Search for the cell housing the specified text and yield its (x, y) center coordinate. 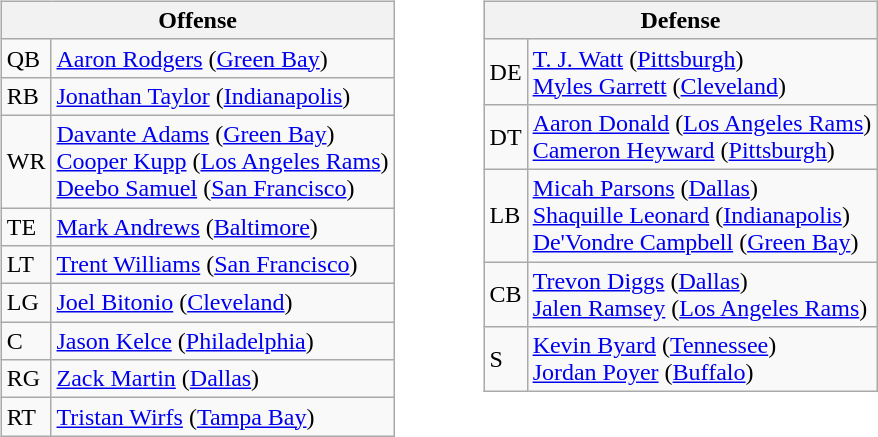
QB (26, 58)
DE (506, 72)
Micah Parsons (Dallas)Shaquille Leonard (Indianapolis)De'Vondre Campbell (Green Bay) (702, 215)
T. J. Watt (Pittsburgh)Myles Garrett (Cleveland) (702, 72)
S (506, 360)
Jason Kelce (Philadelphia) (222, 341)
Aaron Donald (Los Angeles Rams)Cameron Heyward (Pittsburgh) (702, 136)
Defense (680, 20)
CB (506, 294)
LG (26, 303)
Joel Bitonio (Cleveland) (222, 303)
Trevon Diggs (Dallas)Jalen Ramsey (Los Angeles Rams) (702, 294)
RG (26, 379)
Tristan Wirfs (Tampa Bay) (222, 417)
RB (26, 96)
Davante Adams (Green Bay)Cooper Kupp (Los Angeles Rams)Deebo Samuel (San Francisco) (222, 161)
Jonathan Taylor (Indianapolis) (222, 96)
Mark Andrews (Baltimore) (222, 227)
LT (26, 265)
Offense (198, 20)
RT (26, 417)
Kevin Byard (Tennessee)Jordan Poyer (Buffalo) (702, 360)
LB (506, 215)
WR (26, 161)
TE (26, 227)
Aaron Rodgers (Green Bay) (222, 58)
Zack Martin (Dallas) (222, 379)
C (26, 341)
Trent Williams (San Francisco) (222, 265)
DT (506, 136)
